Identify which cell holds the provided text, then report its [x, y] central coordinate. 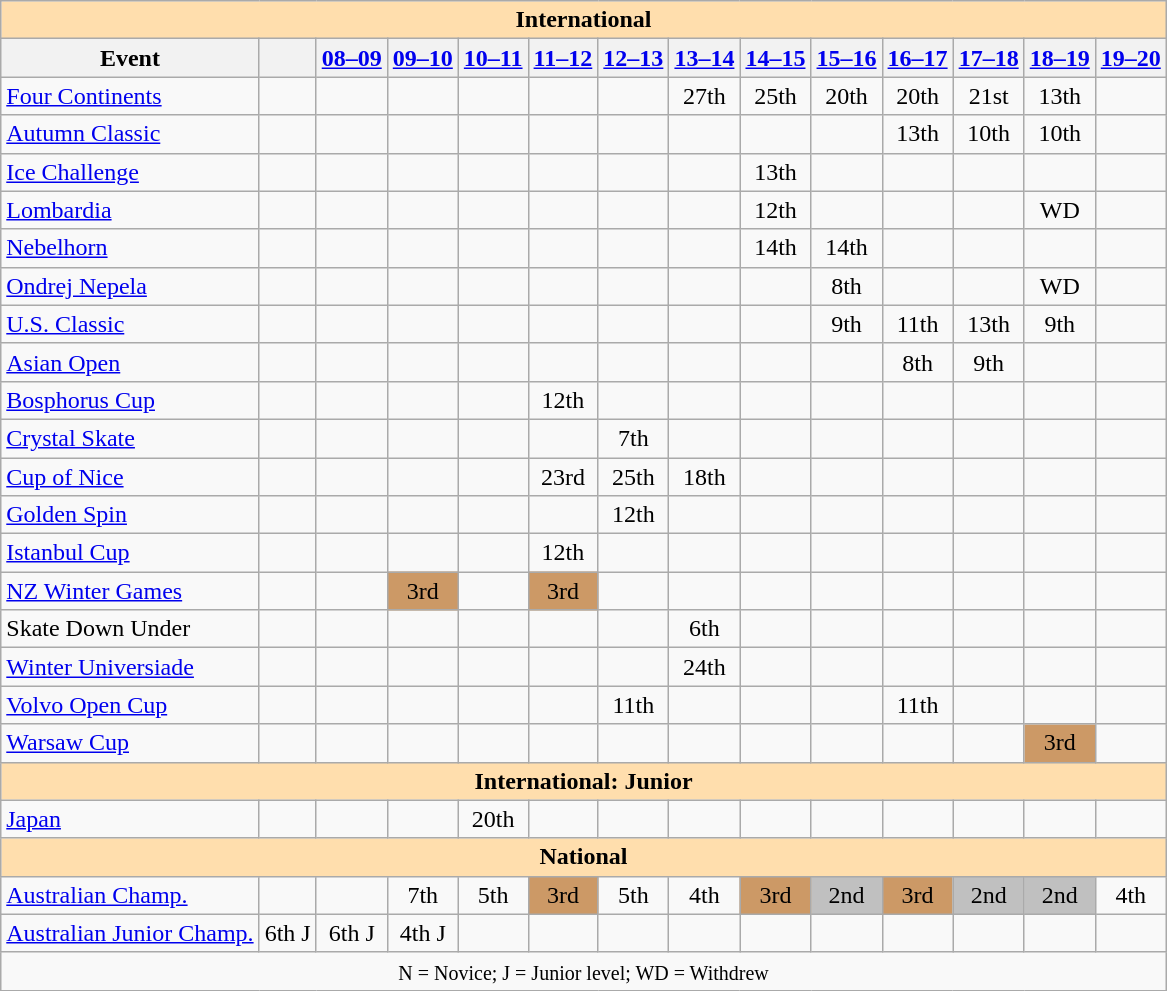
27th [704, 96]
Crystal Skate [130, 438]
Nebelhorn [130, 248]
International [584, 20]
Australian Champ. [130, 895]
4th J [422, 933]
Ice Challenge [130, 172]
23rd [563, 477]
Golden Spin [130, 515]
19–20 [1130, 58]
Skate Down Under [130, 629]
18th [704, 477]
Autumn Classic [130, 134]
09–10 [422, 58]
Bosphorus Cup [130, 400]
Ondrej Nepela [130, 286]
NZ Winter Games [130, 591]
Event [130, 58]
Four Continents [130, 96]
Istanbul Cup [130, 553]
11–12 [563, 58]
Japan [130, 819]
21st [988, 96]
6th [704, 629]
17–18 [988, 58]
National [584, 857]
24th [704, 667]
Winter Universiade [130, 667]
Cup of Nice [130, 477]
10–11 [493, 58]
U.S. Classic [130, 324]
N = Novice; J = Junior level; WD = Withdrew [584, 971]
Volvo Open Cup [130, 705]
Warsaw Cup [130, 743]
16–17 [918, 58]
Asian Open [130, 362]
14–15 [776, 58]
International: Junior [584, 781]
12–13 [634, 58]
13–14 [704, 58]
08–09 [352, 58]
15–16 [846, 58]
18–19 [1060, 58]
Lombardia [130, 210]
Australian Junior Champ. [130, 933]
